Provide the (x, y) coordinate of the cell's center where the given text is located.  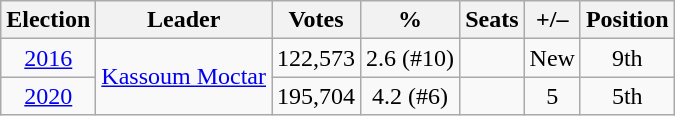
New (552, 58)
4.2 (#6) (410, 96)
2020 (48, 96)
2.6 (#10) (410, 58)
9th (627, 58)
5 (552, 96)
5th (627, 96)
Election (48, 20)
+/– (552, 20)
Leader (184, 20)
% (410, 20)
Seats (492, 20)
Kassoum Moctar (184, 77)
2016 (48, 58)
Votes (316, 20)
195,704 (316, 96)
Position (627, 20)
122,573 (316, 58)
